Detect which cell encompasses the target text, then output its [x, y] center coordinate. 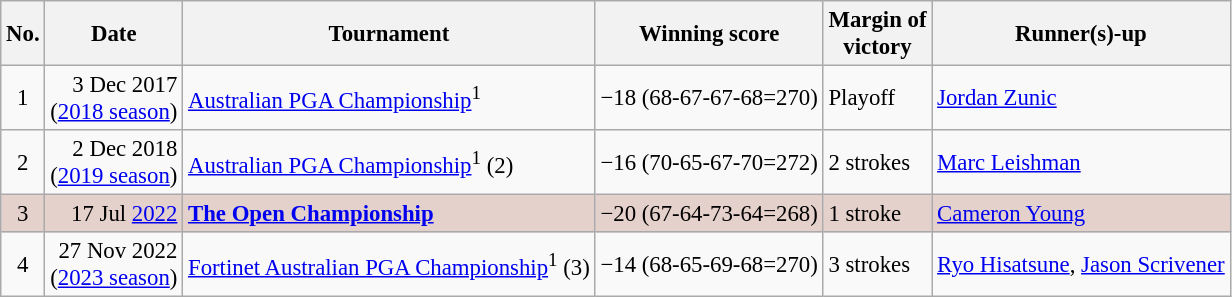
1 [23, 98]
Date [114, 34]
2 strokes [878, 162]
Jordan Zunic [1081, 98]
Runner(s)-up [1081, 34]
4 [23, 264]
−16 (70-65-67-70=272) [709, 162]
Margin ofvictory [878, 34]
3 Dec 2017(2018 season) [114, 98]
3 strokes [878, 264]
Australian PGA Championship1 (2) [389, 162]
Playoff [878, 98]
No. [23, 34]
Winning score [709, 34]
1 stroke [878, 214]
Cameron Young [1081, 214]
−20 (67-64-73-64=268) [709, 214]
2 Dec 2018(2019 season) [114, 162]
Tournament [389, 34]
Australian PGA Championship1 [389, 98]
17 Jul 2022 [114, 214]
The Open Championship [389, 214]
2 [23, 162]
Marc Leishman [1081, 162]
−18 (68-67-67-68=270) [709, 98]
3 [23, 214]
27 Nov 2022(2023 season) [114, 264]
−14 (68-65-69-68=270) [709, 264]
Ryo Hisatsune, Jason Scrivener [1081, 264]
Fortinet Australian PGA Championship1 (3) [389, 264]
